For the text-containing cell, return its midpoint in [X, Y] coordinate format. 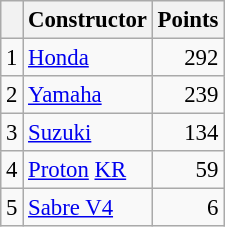
Suzuki [88, 133]
2 [12, 95]
3 [12, 133]
Points [188, 20]
6 [188, 208]
239 [188, 95]
Yamaha [88, 95]
5 [12, 208]
134 [188, 133]
59 [188, 170]
4 [12, 170]
292 [188, 58]
Constructor [88, 20]
Honda [88, 58]
Sabre V4 [88, 208]
1 [12, 58]
Proton KR [88, 170]
